Return the (X, Y) coordinate for the center point of the cell that contains the specified text.  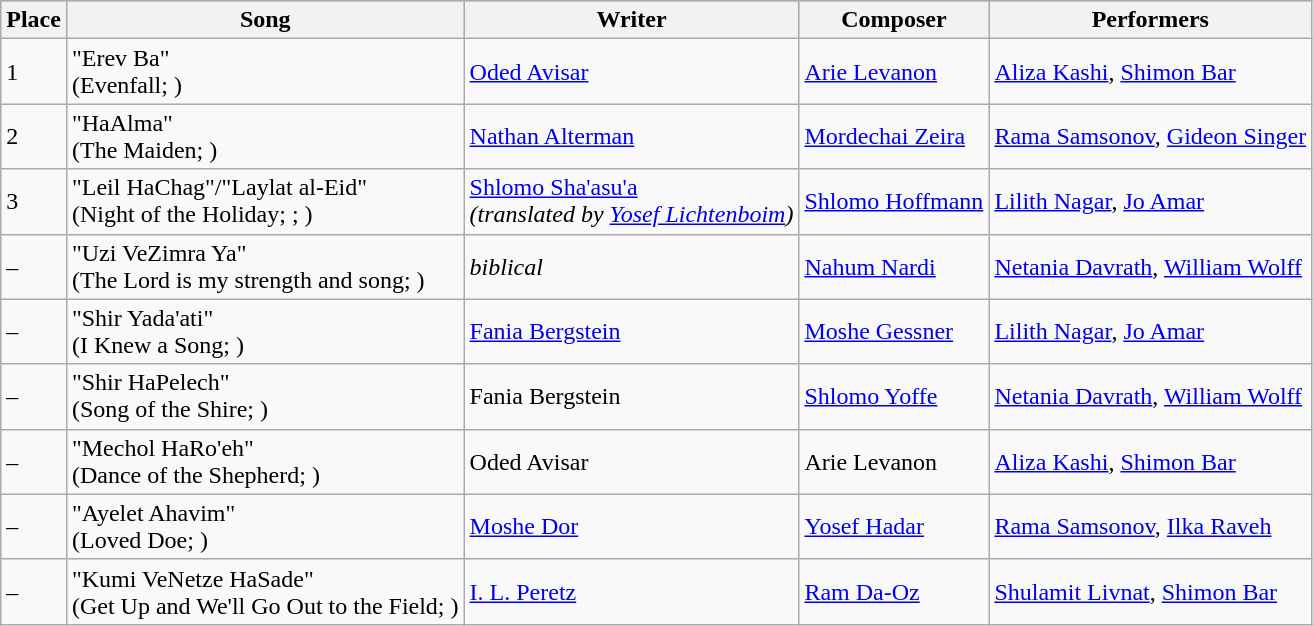
1 (34, 72)
"Shir HaPelech" (Song of the Shire; ) (265, 396)
Shlomo Sha'asu'a(translated by Yosef Lichtenboim) (632, 202)
Rama Samsonov, Ilka Raveh (1150, 526)
"Leil HaChag"/"Laylat al-Eid" (Night of the Holiday; ; ) (265, 202)
"Ayelet Ahavim" (Loved Doe; ) (265, 526)
"Uzi VeZimra Ya" (The Lord is my strength and song; ) (265, 266)
Moshe Gessner (894, 332)
biblical (632, 266)
Rama Samsonov, Gideon Singer (1150, 136)
Composer (894, 20)
Nathan Alterman (632, 136)
Nahum Nardi (894, 266)
Mordechai Zeira (894, 136)
"HaAlma" (The Maiden; ) (265, 136)
"Erev Ba" (Evenfall; ) (265, 72)
Moshe Dor (632, 526)
Shulamit Livnat, Shimon Bar (1150, 592)
Shlomo Hoffmann (894, 202)
"Mechol HaRo'eh" (Dance of the Shepherd; ) (265, 462)
Song (265, 20)
Shlomo Yoffe (894, 396)
Performers (1150, 20)
"Shir Yada'ati" (I Knew a Song; ) (265, 332)
3 (34, 202)
I. L. Peretz (632, 592)
Ram Da-Oz (894, 592)
"Kumi VeNetze HaSade" (Get Up and We'll Go Out to the Field; ) (265, 592)
2 (34, 136)
Yosef Hadar (894, 526)
Place (34, 20)
Writer (632, 20)
